From the cell containing the given text, extract its center point as [x, y] coordinate. 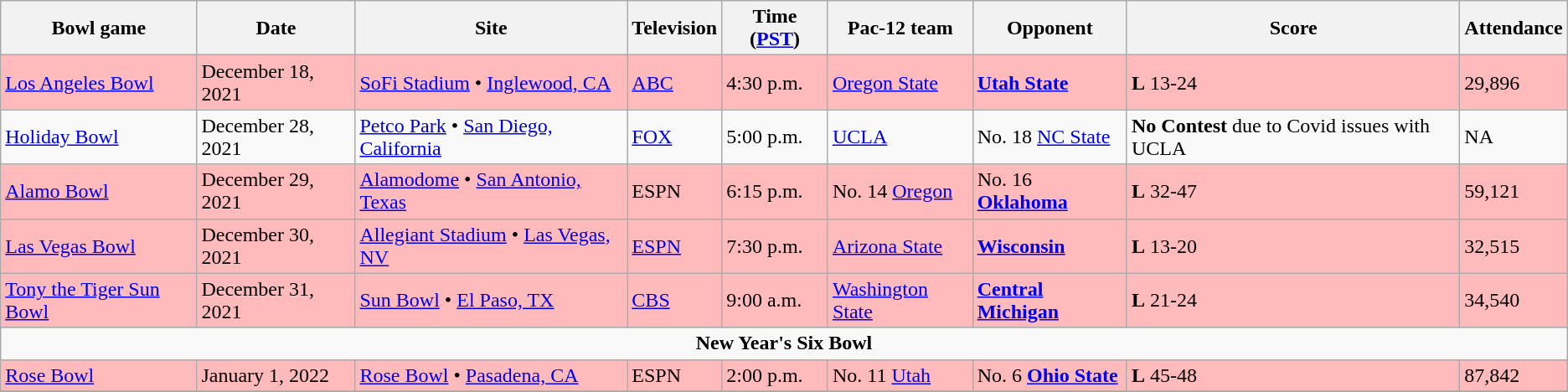
87,842 [1514, 375]
Holiday Bowl [99, 137]
9:00 a.m. [776, 300]
Arizona State [900, 246]
Alamodome • San Antonio, Texas [491, 191]
Central Michigan [1050, 300]
Washington State [900, 300]
L 32-47 [1293, 191]
December 29, 2021 [276, 191]
January 1, 2022 [276, 375]
FOX [675, 137]
Oregon State [900, 82]
Score [1293, 28]
2:00 p.m. [776, 375]
Alamo Bowl [99, 191]
CBS [675, 300]
No. 14 Oregon [900, 191]
Pac-12 team [900, 28]
UCLA [900, 137]
Petco Park • San Diego, California [491, 137]
Utah State [1050, 82]
SoFi Stadium • Inglewood, CA [491, 82]
L 45-48 [1293, 375]
Tony the Tiger Sun Bowl [99, 300]
No. 18 NC State [1050, 137]
Allegiant Stadium • Las Vegas, NV [491, 246]
Attendance [1514, 28]
No. 11 Utah [900, 375]
29,896 [1514, 82]
December 30, 2021 [276, 246]
Rose Bowl [99, 375]
34,540 [1514, 300]
L 13-20 [1293, 246]
Sun Bowl • El Paso, TX [491, 300]
4:30 p.m. [776, 82]
L 21-24 [1293, 300]
Bowl game [99, 28]
32,515 [1514, 246]
New Year's Six Bowl [784, 343]
5:00 p.m. [776, 137]
Television [675, 28]
No. 6 Ohio State [1050, 375]
6:15 p.m. [776, 191]
December 31, 2021 [276, 300]
Las Vegas Bowl [99, 246]
NA [1514, 137]
ABC [675, 82]
Date [276, 28]
December 28, 2021 [276, 137]
Time (PST) [776, 28]
Site [491, 28]
Opponent [1050, 28]
No. 16 Oklahoma [1050, 191]
Wisconsin [1050, 246]
7:30 p.m. [776, 246]
Rose Bowl • Pasadena, CA [491, 375]
December 18, 2021 [276, 82]
L 13-24 [1293, 82]
Los Angeles Bowl [99, 82]
59,121 [1514, 191]
No Contest due to Covid issues with UCLA [1293, 137]
